Return (x, y) of the center of cell containing provided text 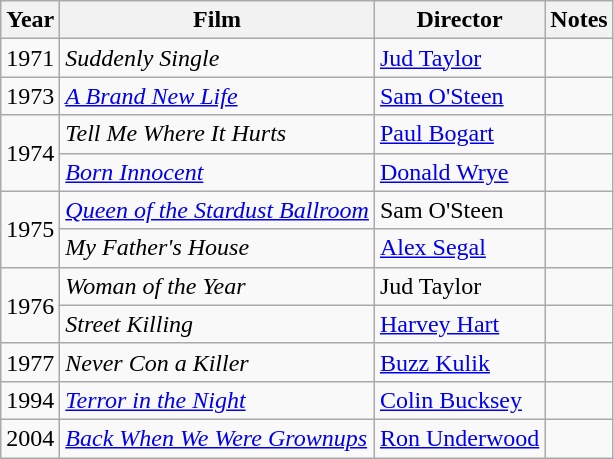
Queen of the Stardust Ballroom (218, 210)
Notes (579, 20)
1974 (30, 153)
A Brand New Life (218, 96)
Director (459, 20)
1994 (30, 400)
Suddenly Single (218, 58)
My Father's House (218, 248)
Born Innocent (218, 172)
Tell Me Where It Hurts (218, 134)
1971 (30, 58)
Year (30, 20)
Buzz Kulik (459, 362)
Film (218, 20)
Back When We Were Grownups (218, 438)
2004 (30, 438)
1977 (30, 362)
Street Killing (218, 324)
Terror in the Night (218, 400)
Harvey Hart (459, 324)
1975 (30, 229)
Paul Bogart (459, 134)
Woman of the Year (218, 286)
Donald Wrye (459, 172)
Never Con a Killer (218, 362)
Colin Bucksey (459, 400)
Ron Underwood (459, 438)
1976 (30, 305)
Alex Segal (459, 248)
1973 (30, 96)
